Search for the cell housing the specified text and yield its (x, y) center coordinate. 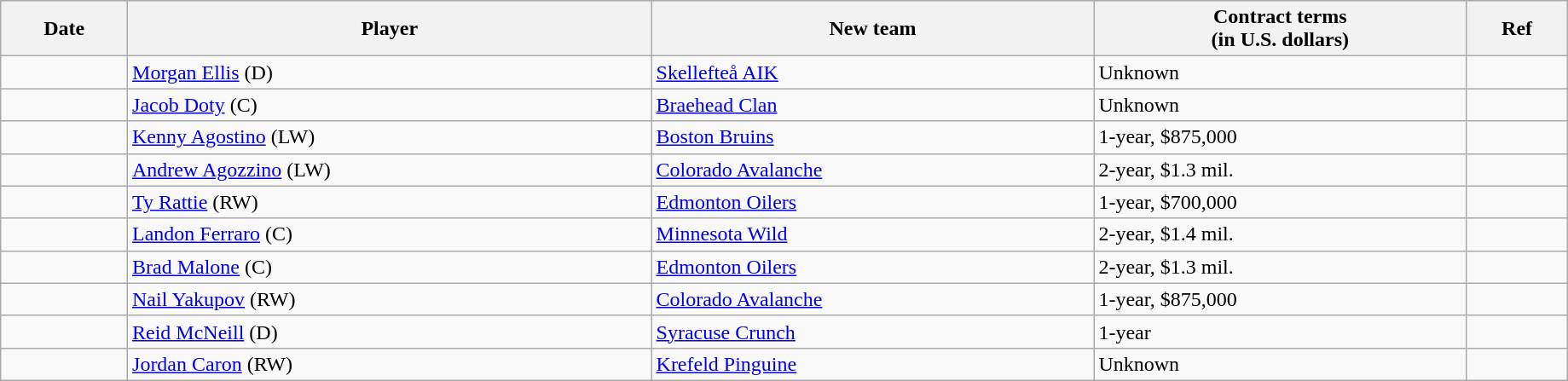
Andrew Agozzino (LW) (391, 170)
1-year, $700,000 (1281, 202)
Ty Rattie (RW) (391, 202)
Minnesota Wild (873, 234)
Contract terms(in U.S. dollars) (1281, 29)
Krefeld Pinguine (873, 364)
Jordan Caron (RW) (391, 364)
Boston Bruins (873, 137)
Ref (1518, 29)
Jacob Doty (C) (391, 105)
Morgan Ellis (D) (391, 72)
Landon Ferraro (C) (391, 234)
Skellefteå AIK (873, 72)
Kenny Agostino (LW) (391, 137)
Brad Malone (C) (391, 267)
1-year (1281, 332)
Braehead Clan (873, 105)
Player (391, 29)
Reid McNeill (D) (391, 332)
Nail Yakupov (RW) (391, 299)
New team (873, 29)
Date (65, 29)
2-year, $1.4 mil. (1281, 234)
Syracuse Crunch (873, 332)
